Output the (x, y) coordinate of the center of the cell containing the given text.  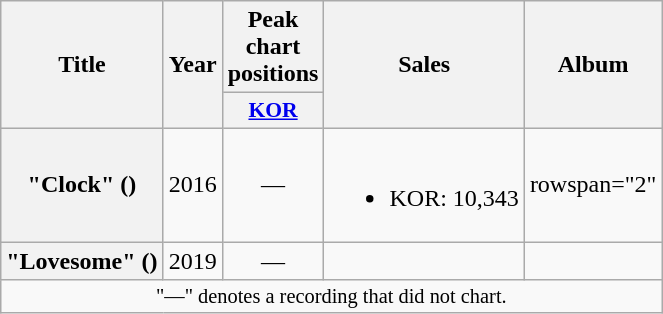
rowspan="2" (593, 184)
KOR (273, 111)
Peak chart positions (273, 47)
2019 (192, 261)
"Clock" () (82, 184)
2016 (192, 184)
"—" denotes a recording that did not chart. (332, 297)
Year (192, 65)
Album (593, 65)
Sales (424, 65)
KOR: 10,343 (424, 184)
Title (82, 65)
"Lovesome" () (82, 261)
